Output the (x, y) coordinate of the center of the cell containing the given text.  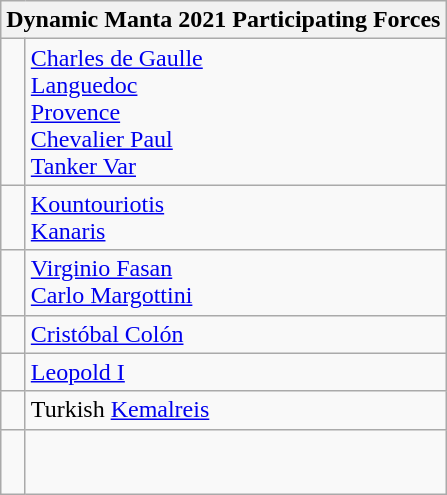
Cristóbal Colón (236, 334)
Dynamic Manta 2021 Participating Forces (224, 20)
Virginio FasanCarlo Margottini (236, 282)
Kountouriotis Kanaris (236, 218)
Turkish Kemalreis (236, 410)
Charles de Gaulle Languedoc Provence Chevalier PaulTanker Var (236, 112)
Leopold I (236, 372)
